Find where the given text appears and provide that cell's center as (x, y) coordinate. 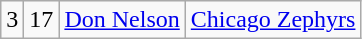
Chicago Zephyrs (273, 20)
Don Nelson (122, 20)
3 (12, 20)
17 (42, 20)
